Extract the (x, y) coordinate from the center of the cell holding the provided text.  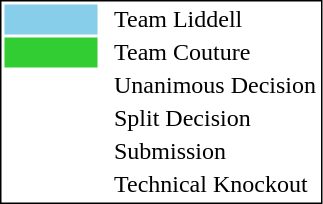
Technical Knockout (214, 185)
Split Decision (214, 119)
Unanimous Decision (214, 85)
Team Liddell (214, 19)
Team Couture (214, 53)
Submission (214, 151)
